Return the [x, y] coordinate for the center point of the cell that contains the specified text.  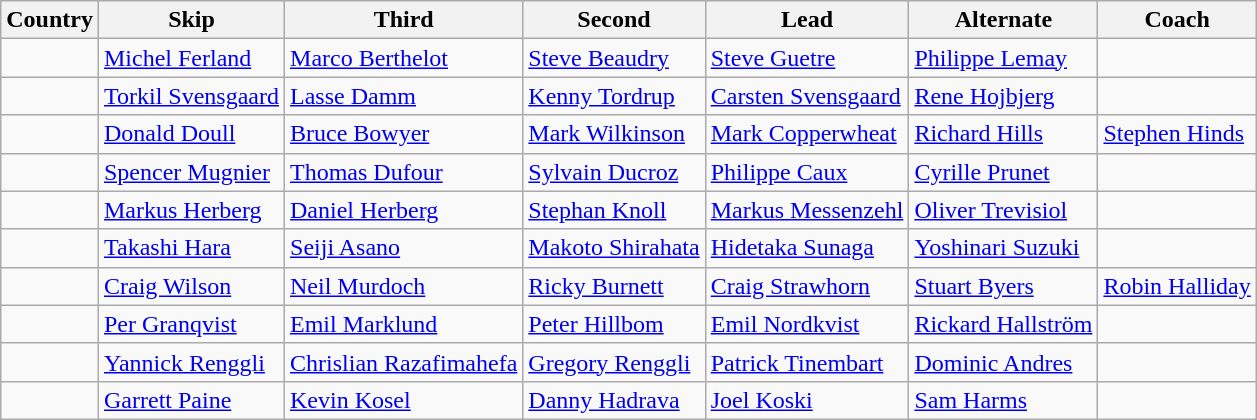
Spencer Mugnier [191, 172]
Sam Harms [1004, 400]
Seiji Asano [404, 248]
Sylvain Ducroz [614, 172]
Lasse Damm [404, 96]
Craig Wilson [191, 286]
Stephen Hinds [1177, 134]
Country [50, 20]
Kenny Tordrup [614, 96]
Mark Copperwheat [807, 134]
Marco Berthelot [404, 58]
Bruce Bowyer [404, 134]
Chrislian Razafimahefa [404, 362]
Danny Hadrava [614, 400]
Gregory Renggli [614, 362]
Makoto Shirahata [614, 248]
Dominic Andres [1004, 362]
Richard Hills [1004, 134]
Steve Beaudry [614, 58]
Steve Guetre [807, 58]
Kevin Kosel [404, 400]
Second [614, 20]
Markus Herberg [191, 210]
Rene Hojbjerg [1004, 96]
Rickard Hallström [1004, 324]
Alternate [1004, 20]
Joel Koski [807, 400]
Thomas Dufour [404, 172]
Mark Wilkinson [614, 134]
Coach [1177, 20]
Patrick Tinembart [807, 362]
Oliver Trevisiol [1004, 210]
Skip [191, 20]
Torkil Svensgaard [191, 96]
Cyrille Prunet [1004, 172]
Robin Halliday [1177, 286]
Per Granqvist [191, 324]
Ricky Burnett [614, 286]
Donald Doull [191, 134]
Third [404, 20]
Takashi Hara [191, 248]
Michel Ferland [191, 58]
Emil Marklund [404, 324]
Philippe Caux [807, 172]
Neil Murdoch [404, 286]
Lead [807, 20]
Garrett Paine [191, 400]
Yannick Renggli [191, 362]
Stuart Byers [1004, 286]
Carsten Svensgaard [807, 96]
Yoshinari Suzuki [1004, 248]
Philippe Lemay [1004, 58]
Stephan Knoll [614, 210]
Hidetaka Sunaga [807, 248]
Markus Messenzehl [807, 210]
Emil Nordkvist [807, 324]
Craig Strawhorn [807, 286]
Peter Hillbom [614, 324]
Daniel Herberg [404, 210]
